Search for the cell housing the specified text and yield its [X, Y] center coordinate. 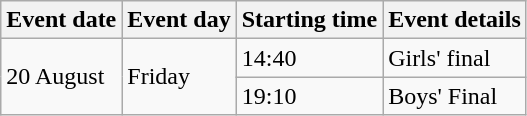
Event details [455, 20]
Boys' Final [455, 96]
20 August [62, 77]
19:10 [309, 96]
Event day [179, 20]
Event date [62, 20]
Starting time [309, 20]
Girls' final [455, 58]
14:40 [309, 58]
Friday [179, 77]
